Capture the cell that displays the provided text and extract its (x, y) central coordinate. 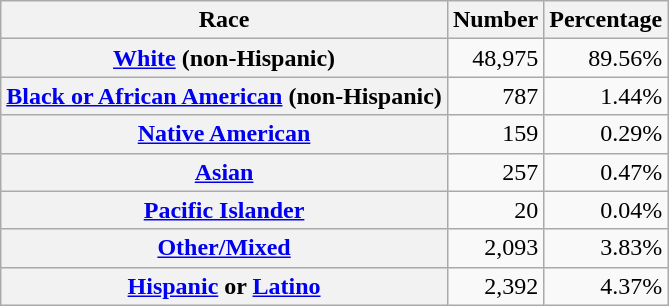
20 (495, 210)
2,093 (495, 248)
Native American (224, 134)
Black or African American (non-Hispanic) (224, 96)
787 (495, 96)
48,975 (495, 58)
Pacific Islander (224, 210)
89.56% (606, 58)
0.29% (606, 134)
3.83% (606, 248)
White (non-Hispanic) (224, 58)
Number (495, 20)
Hispanic or Latino (224, 286)
0.47% (606, 172)
Percentage (606, 20)
2,392 (495, 286)
Race (224, 20)
Asian (224, 172)
257 (495, 172)
0.04% (606, 210)
Other/Mixed (224, 248)
4.37% (606, 286)
1.44% (606, 96)
159 (495, 134)
